Extract the (x, y) coordinate from the center of the cell holding the provided text.  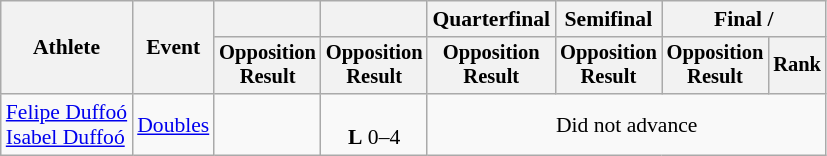
Final / (744, 19)
Rank (797, 66)
Event (173, 48)
Did not advance (626, 124)
Semifinal (608, 19)
Doubles (173, 124)
Athlete (66, 48)
Quarterfinal (491, 19)
Felipe DuffoóIsabel Duffoó (66, 124)
L 0–4 (374, 124)
